For the text-containing cell, return its midpoint in [X, Y] coordinate format. 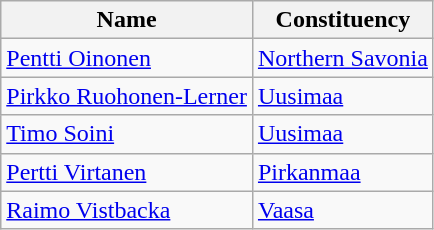
Constituency [342, 20]
Pirkanmaa [342, 172]
Northern Savonia [342, 58]
Timo Soini [127, 134]
Vaasa [342, 210]
Raimo Vistbacka [127, 210]
Pirkko Ruohonen-Lerner [127, 96]
Pertti Virtanen [127, 172]
Pentti Oinonen [127, 58]
Name [127, 20]
